Return the (x, y) coordinate for the center point of the cell that contains the specified text.  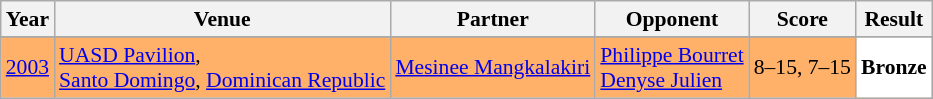
Mesinee Mangkalakiri (492, 68)
Year (28, 19)
2003 (28, 68)
Result (894, 19)
8–15, 7–15 (802, 68)
Partner (492, 19)
UASD Pavilion,Santo Domingo, Dominican Republic (222, 68)
Bronze (894, 68)
Opponent (672, 19)
Score (802, 19)
Philippe Bourret Denyse Julien (672, 68)
Venue (222, 19)
